Capture the cell that displays the provided text and extract its (X, Y) central coordinate. 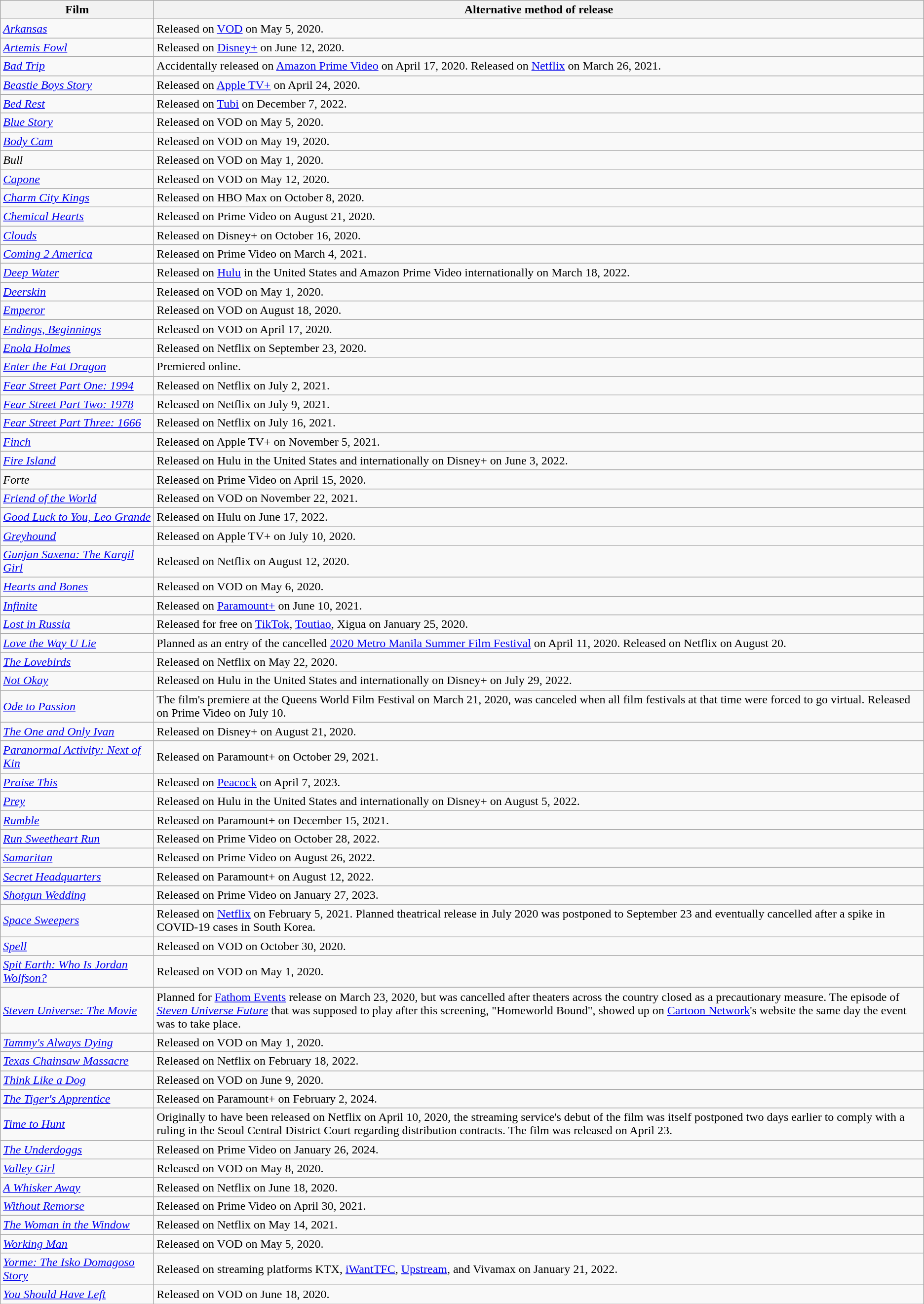
Love the Way U Lie (77, 643)
Released on Netflix on September 23, 2020. (539, 348)
Released on Prime Video on August 26, 2022. (539, 857)
You Should Have Left (77, 1295)
Space Sweepers (77, 921)
Deep Water (77, 273)
The Underdoggs (77, 1150)
Released on Prime Video on January 26, 2024. (539, 1150)
Infinite (77, 606)
Released on Paramount+ on August 12, 2022. (539, 876)
Released on Hulu in the United States and internationally on Disney+ on August 5, 2022. (539, 801)
Ode to Passion (77, 706)
Bull (77, 160)
Released on Disney+ on August 21, 2020. (539, 731)
Spell (77, 946)
Released on Disney+ on October 16, 2020. (539, 235)
Samaritan (77, 857)
Finch (77, 442)
Released on Prime Video on April 15, 2020. (539, 479)
Praise This (77, 782)
Released on Netflix on May 14, 2021. (539, 1225)
Texas Chainsaw Massacre (77, 1061)
Gunjan Saxena: The Kargil Girl (77, 562)
The Tiger's Apprentice (77, 1099)
Hearts and Bones (77, 587)
Released on Prime Video on January 27, 2023. (539, 895)
Beastie Boys Story (77, 85)
A Whisker Away (77, 1187)
Bad Trip (77, 66)
Premiered online. (539, 367)
Working Man (77, 1243)
Released on Paramount+ on December 15, 2021. (539, 820)
Yorme: The Isko Domagoso Story (77, 1269)
Released on VOD on May 19, 2020. (539, 141)
Paranormal Activity: Next of Kin (77, 757)
Released on Tubi on December 7, 2022. (539, 104)
Released on Disney+ on June 12, 2020. (539, 47)
Valley Girl (77, 1168)
Released on Prime Video on March 4, 2021. (539, 254)
Without Remorse (77, 1206)
Charm City Kings (77, 197)
Capone (77, 179)
Released on VOD on November 22, 2021. (539, 498)
Chemical Hearts (77, 216)
Fear Street Part Two: 1978 (77, 404)
Deerskin (77, 292)
Spit Earth: Who Is Jordan Wolfson? (77, 971)
Good Luck to You, Leo Grande (77, 517)
Released on Paramount+ on October 29, 2021. (539, 757)
Planned as an entry of the cancelled 2020 Metro Manila Summer Film Festival on April 11, 2020. Released on Netflix on August 20. (539, 643)
Released on streaming platforms KTX, iWantTFC, Upstream, and Vivamax on January 21, 2022. (539, 1269)
Fear Street Part One: 1994 (77, 385)
Released on Apple TV+ on April 24, 2020. (539, 85)
The One and Only Ivan (77, 731)
Enter the Fat Dragon (77, 367)
Released on VOD on May 12, 2020. (539, 179)
Released on HBO Max on October 8, 2020. (539, 197)
Rumble (77, 820)
Released on Netflix on February 18, 2022. (539, 1061)
Released on Prime Video on August 21, 2020. (539, 216)
Released for free on TikTok, Toutiao, Xigua on January 25, 2020. (539, 624)
Friend of the World (77, 498)
Released on VOD on May 8, 2020. (539, 1168)
Body Cam (77, 141)
Released on Netflix on July 9, 2021. (539, 404)
Released on Apple TV+ on July 10, 2020. (539, 536)
Released on Paramount+ on February 2, 2024. (539, 1099)
Forte (77, 479)
Shotgun Wedding (77, 895)
Released on Paramount+ on June 10, 2021. (539, 606)
Tammy's Always Dying (77, 1042)
Prey (77, 801)
Film (77, 10)
Released on Netflix on July 16, 2021. (539, 423)
Released on Netflix on July 2, 2021. (539, 385)
Fire Island (77, 460)
Blue Story (77, 122)
Released on VOD on April 17, 2020. (539, 329)
Fear Street Part Three: 1666 (77, 423)
Released on Prime Video on April 30, 2021. (539, 1206)
Coming 2 America (77, 254)
Released on Apple TV+ on November 5, 2021. (539, 442)
Accidentally released on Amazon Prime Video on April 17, 2020. Released on Netflix on March 26, 2021. (539, 66)
The Woman in the Window (77, 1225)
Time to Hunt (77, 1124)
Secret Headquarters (77, 876)
Endings, Beginnings (77, 329)
Released on Hulu in the United States and internationally on Disney+ on June 3, 2022. (539, 460)
Bed Rest (77, 104)
Steven Universe: The Movie (77, 1010)
Alternative method of release (539, 10)
Released on Prime Video on October 28, 2022. (539, 839)
Released on Hulu on June 17, 2022. (539, 517)
Released on Netflix on June 18, 2020. (539, 1187)
Enola Holmes (77, 348)
Arkansas (77, 29)
Released on VOD on October 30, 2020. (539, 946)
Released on Peacock on April 7, 2023. (539, 782)
Released on Netflix on August 12, 2020. (539, 562)
Released on Hulu in the United States and Amazon Prime Video internationally on March 18, 2022. (539, 273)
Released on VOD on June 9, 2020. (539, 1080)
Greyhound (77, 536)
Think Like a Dog (77, 1080)
Not Okay (77, 681)
Released on Hulu in the United States and internationally on Disney+ on July 29, 2022. (539, 681)
Run Sweetheart Run (77, 839)
Clouds (77, 235)
Artemis Fowl (77, 47)
Released on VOD on May 6, 2020. (539, 587)
The Lovebirds (77, 662)
Released on Netflix on May 22, 2020. (539, 662)
Released on VOD on August 18, 2020. (539, 310)
Released on VOD on June 18, 2020. (539, 1295)
Emperor (77, 310)
Lost in Russia (77, 624)
